Search for the cell housing the specified text and yield its [x, y] center coordinate. 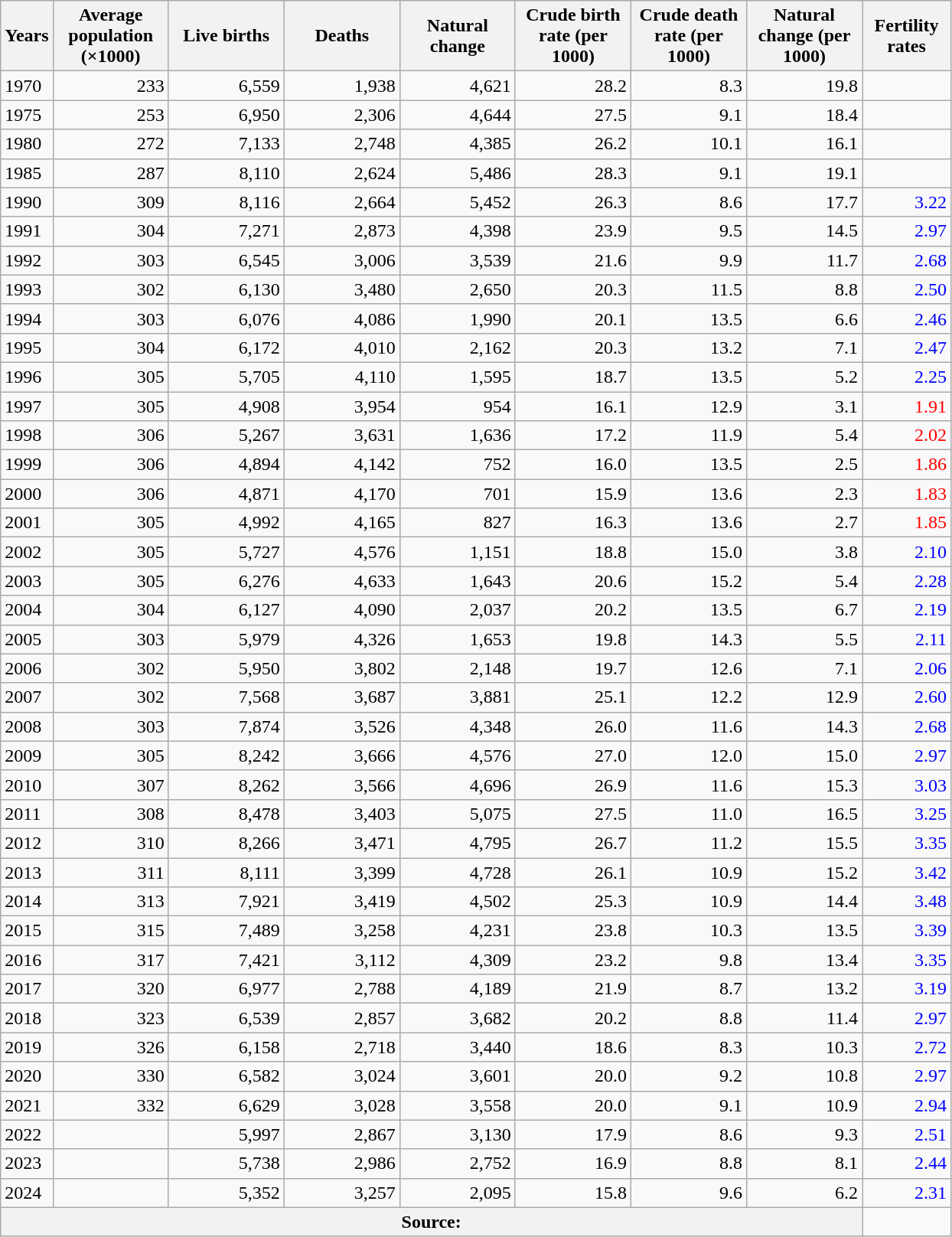
2,718 [341, 1047]
3.1 [804, 406]
21.6 [572, 260]
4,010 [341, 348]
26.0 [572, 726]
10.1 [689, 144]
6,276 [227, 581]
3,566 [341, 785]
2,873 [341, 231]
16.9 [572, 1164]
253 [110, 115]
2023 [27, 1164]
323 [110, 1018]
315 [110, 931]
7,133 [227, 144]
6,172 [227, 348]
3,440 [458, 1047]
2.72 [907, 1047]
11.5 [689, 289]
13.4 [804, 960]
6,127 [227, 610]
8,111 [227, 872]
3.25 [907, 814]
4,326 [341, 639]
14.4 [804, 902]
1.86 [907, 465]
Fertility rates [907, 36]
16.0 [572, 465]
311 [110, 872]
3,558 [458, 1105]
16.3 [572, 523]
3,028 [341, 1105]
4,644 [458, 115]
330 [110, 1076]
752 [458, 465]
4,621 [458, 86]
6.7 [804, 610]
3.42 [907, 872]
2014 [27, 902]
2,148 [458, 668]
9.2 [689, 1076]
3,526 [341, 726]
3,471 [341, 843]
8.7 [689, 989]
3,666 [341, 756]
2.25 [907, 377]
6,629 [227, 1105]
2.31 [907, 1193]
309 [110, 202]
20.6 [572, 581]
28.2 [572, 86]
Natural change [458, 36]
5.2 [804, 377]
9.5 [689, 231]
3.48 [907, 902]
827 [458, 523]
3,539 [458, 260]
317 [110, 960]
4,189 [458, 989]
3,631 [341, 436]
272 [110, 144]
16.5 [804, 814]
6,582 [227, 1076]
23.9 [572, 231]
3,881 [458, 697]
Crude birth rate (per 1000) [572, 36]
4,086 [341, 318]
1975 [27, 115]
3,682 [458, 1018]
11.4 [804, 1018]
7,921 [227, 902]
Years [27, 36]
5,075 [458, 814]
8.1 [804, 1164]
4,398 [458, 231]
6,545 [227, 260]
7,874 [227, 726]
11.2 [689, 843]
4,633 [341, 581]
2019 [27, 1047]
5,486 [458, 173]
2024 [27, 1193]
1997 [27, 406]
2011 [27, 814]
233 [110, 86]
1.85 [907, 523]
4,728 [458, 872]
4,165 [341, 523]
Live births [227, 36]
6.2 [804, 1193]
1998 [27, 436]
1,151 [458, 552]
2013 [27, 872]
2018 [27, 1018]
26.7 [572, 843]
7,271 [227, 231]
2022 [27, 1134]
25.1 [572, 697]
19.7 [572, 668]
1.83 [907, 494]
2000 [27, 494]
1970 [27, 86]
2.60 [907, 697]
1999 [27, 465]
2016 [27, 960]
15.3 [804, 785]
17.7 [804, 202]
18.8 [572, 552]
6,539 [227, 1018]
2,752 [458, 1164]
8,116 [227, 202]
2.19 [907, 610]
5,950 [227, 668]
19.1 [804, 173]
8,266 [227, 843]
2.7 [804, 523]
2,986 [341, 1164]
4,696 [458, 785]
Natural change (per 1000) [804, 36]
2.5 [804, 465]
8,478 [227, 814]
3.39 [907, 931]
287 [110, 173]
2,664 [341, 202]
5,738 [227, 1164]
25.3 [572, 902]
1985 [27, 173]
2.02 [907, 436]
14.5 [804, 231]
8,262 [227, 785]
1,636 [458, 436]
3,954 [341, 406]
6,130 [227, 289]
12.0 [689, 756]
17.9 [572, 1134]
2.11 [907, 639]
2,748 [341, 144]
3,403 [341, 814]
2.06 [907, 668]
1991 [27, 231]
4,894 [227, 465]
1980 [27, 144]
Crude death rate (per 1000) [689, 36]
3,419 [341, 902]
2004 [27, 610]
2012 [27, 843]
5,727 [227, 552]
Deaths [341, 36]
6,950 [227, 115]
1995 [27, 348]
4,908 [227, 406]
11.7 [804, 260]
3,802 [341, 668]
4,502 [458, 902]
2.44 [907, 1164]
10.8 [804, 1076]
4,110 [341, 377]
1990 [27, 202]
1994 [27, 318]
2,624 [341, 173]
7,568 [227, 697]
308 [110, 814]
2008 [27, 726]
3.8 [804, 552]
2.46 [907, 318]
2,857 [341, 1018]
Average population (×1000) [110, 36]
320 [110, 989]
2015 [27, 931]
4,090 [341, 610]
2,162 [458, 348]
2.10 [907, 552]
4,231 [458, 931]
307 [110, 785]
332 [110, 1105]
5,705 [227, 377]
27.0 [572, 756]
3.03 [907, 785]
1,653 [458, 639]
2.28 [907, 581]
1,938 [341, 86]
4,795 [458, 843]
26.9 [572, 785]
15.9 [572, 494]
2.51 [907, 1134]
3,601 [458, 1076]
5,979 [227, 639]
11.9 [689, 436]
6,158 [227, 1047]
26.3 [572, 202]
12.6 [689, 668]
3,258 [341, 931]
4,348 [458, 726]
8,110 [227, 173]
9.3 [804, 1134]
9.9 [689, 260]
3,024 [341, 1076]
3,480 [341, 289]
1,595 [458, 377]
2009 [27, 756]
8,242 [227, 756]
1993 [27, 289]
2021 [27, 1105]
1,643 [458, 581]
2,306 [341, 115]
3.22 [907, 202]
2.50 [907, 289]
313 [110, 902]
18.4 [804, 115]
18.6 [572, 1047]
2007 [27, 697]
1992 [27, 260]
3,687 [341, 697]
7,489 [227, 931]
4,385 [458, 144]
326 [110, 1047]
3,257 [341, 1193]
2,037 [458, 610]
954 [458, 406]
6,559 [227, 86]
3,130 [458, 1134]
2005 [27, 639]
4,170 [341, 494]
2017 [27, 989]
310 [110, 843]
2,095 [458, 1193]
20.1 [572, 318]
17.2 [572, 436]
11.0 [689, 814]
9.8 [689, 960]
5.5 [804, 639]
3.19 [907, 989]
6.6 [804, 318]
2010 [27, 785]
2,867 [341, 1134]
3,112 [341, 960]
21.9 [572, 989]
1.91 [907, 406]
5,352 [227, 1193]
28.3 [572, 173]
15.8 [572, 1193]
2.3 [804, 494]
2.47 [907, 348]
2020 [27, 1076]
2003 [27, 581]
15.5 [804, 843]
1,990 [458, 318]
4,309 [458, 960]
2001 [27, 523]
6,977 [227, 989]
26.2 [572, 144]
9.6 [689, 1193]
4,142 [341, 465]
3,006 [341, 260]
23.2 [572, 960]
5,452 [458, 202]
2,788 [341, 989]
2006 [27, 668]
3,399 [341, 872]
2002 [27, 552]
2.94 [907, 1105]
18.7 [572, 377]
6,076 [227, 318]
2,650 [458, 289]
4,992 [227, 523]
4,871 [227, 494]
701 [458, 494]
12.2 [689, 697]
Source: [432, 1222]
5,997 [227, 1134]
1996 [27, 377]
7,421 [227, 960]
5,267 [227, 436]
26.1 [572, 872]
23.8 [572, 931]
